Detect which cell encompasses the target text, then output its (X, Y) center coordinate. 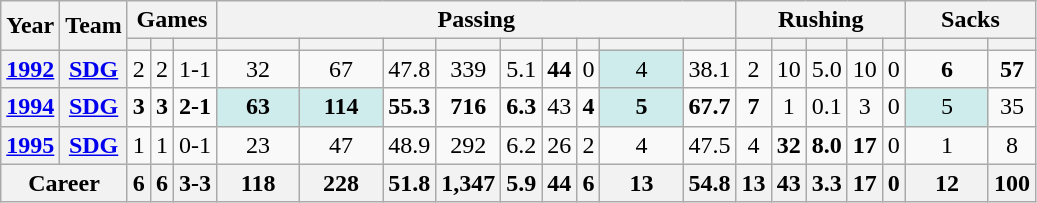
23 (258, 145)
1994 (30, 107)
7 (754, 107)
5.0 (826, 69)
8.0 (826, 145)
35 (1012, 107)
26 (560, 145)
1995 (30, 145)
Career (64, 183)
38.1 (710, 69)
5.1 (522, 69)
12 (946, 183)
0.1 (826, 107)
6.2 (522, 145)
Games (172, 20)
2-1 (194, 107)
8 (1012, 145)
47.8 (410, 69)
Team (94, 26)
114 (342, 107)
Passing (477, 20)
57 (1012, 69)
51.8 (410, 183)
67.7 (710, 107)
716 (468, 107)
5.9 (522, 183)
339 (468, 69)
Rushing (820, 20)
292 (468, 145)
Year (30, 26)
3-3 (194, 183)
228 (342, 183)
63 (258, 107)
Sacks (970, 20)
48.9 (410, 145)
54.8 (710, 183)
67 (342, 69)
3.3 (826, 183)
0-1 (194, 145)
100 (1012, 183)
6.3 (522, 107)
1992 (30, 69)
55.3 (410, 107)
118 (258, 183)
47.5 (710, 145)
1,347 (468, 183)
1-1 (194, 69)
47 (342, 145)
